Determine the [x, y] coordinate at the center of the cell enclosing the given text.  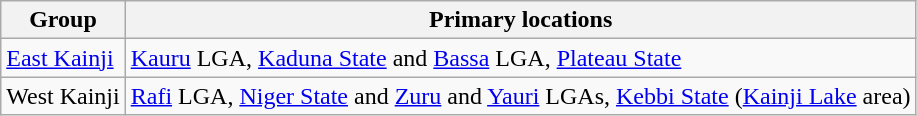
East Kainji [63, 58]
Primary locations [520, 20]
Rafi LGA, Niger State and Zuru and Yauri LGAs, Kebbi State (Kainji Lake area) [520, 96]
Group [63, 20]
Kauru LGA, Kaduna State and Bassa LGA, Plateau State [520, 58]
West Kainji [63, 96]
